Return [X, Y] of the center of cell containing provided text 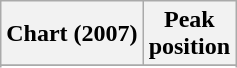
Peakposition [189, 34]
Chart (2007) [72, 34]
